Determine the [x, y] coordinate at the center of the cell enclosing the given text.  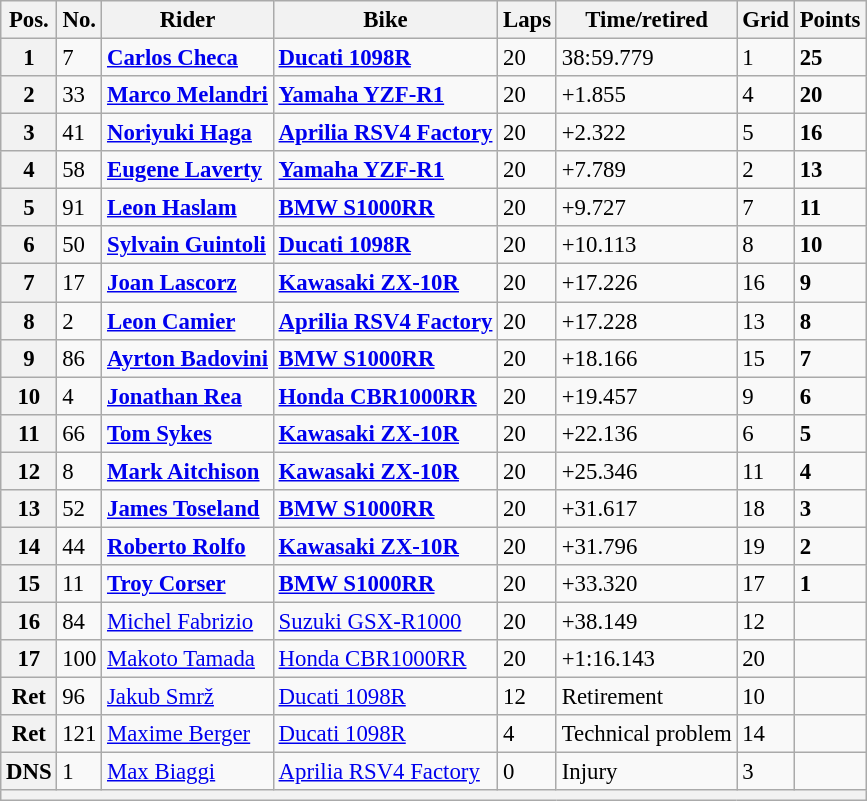
Injury [646, 772]
James Toseland [188, 509]
DNS [29, 772]
Points [830, 20]
Jonathan Rea [188, 396]
Leon Haslam [188, 208]
+31.796 [646, 546]
121 [80, 734]
44 [80, 546]
Time/retired [646, 20]
+38.149 [646, 621]
52 [80, 509]
100 [80, 659]
Max Biaggi [188, 772]
Roberto Rolfo [188, 546]
84 [80, 621]
96 [80, 697]
+33.320 [646, 584]
58 [80, 170]
Grid [766, 20]
Mark Aitchison [188, 471]
Tom Sykes [188, 433]
Leon Camier [188, 321]
91 [80, 208]
+1.855 [646, 95]
33 [80, 95]
18 [766, 509]
66 [80, 433]
0 [528, 772]
Technical problem [646, 734]
+10.113 [646, 245]
Michel Fabrizio [188, 621]
86 [80, 358]
Bike [385, 20]
+17.228 [646, 321]
Marco Melandri [188, 95]
25 [830, 58]
Pos. [29, 20]
Joan Lascorz [188, 283]
Troy Corser [188, 584]
Rider [188, 20]
+1:16.143 [646, 659]
No. [80, 20]
Carlos Checa [188, 58]
Laps [528, 20]
+31.617 [646, 509]
Eugene Laverty [188, 170]
Noriyuki Haga [188, 133]
Jakub Smrž [188, 697]
+19.457 [646, 396]
41 [80, 133]
+18.166 [646, 358]
+2.322 [646, 133]
38:59.779 [646, 58]
+22.136 [646, 433]
19 [766, 546]
+17.226 [646, 283]
50 [80, 245]
Maxime Berger [188, 734]
Suzuki GSX-R1000 [385, 621]
Makoto Tamada [188, 659]
+9.727 [646, 208]
Retirement [646, 697]
Sylvain Guintoli [188, 245]
Ayrton Badovini [188, 358]
+7.789 [646, 170]
+25.346 [646, 471]
